Pinpoint the cell where the given text exists, returning its (x, y) midpoint coordinate. 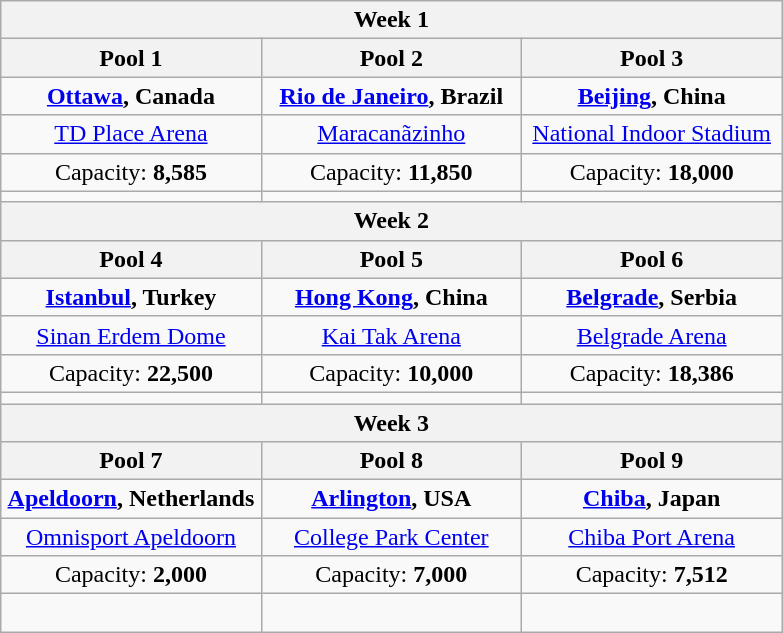
Istanbul, Turkey (131, 297)
Week 3 (392, 423)
Pool 6 (651, 259)
Week 2 (392, 221)
Capacity: 10,000 (391, 373)
Capacity: 2,000 (131, 575)
Kai Tak Arena (391, 335)
Pool 3 (651, 58)
National Indoor Stadium (651, 134)
Omnisport Apeldoorn (131, 537)
Ottawa, Canada (131, 96)
Capacity: 18,000 (651, 172)
Capacity: 7,512 (651, 575)
Capacity: 7,000 (391, 575)
Capacity: 22,500 (131, 373)
Beijing, China (651, 96)
Apeldoorn, Netherlands (131, 499)
Week 1 (392, 20)
Belgrade, Serbia (651, 297)
Belgrade Arena (651, 335)
TD Place Arena (131, 134)
Capacity: 11,850 (391, 172)
Pool 1 (131, 58)
Capacity: 18,386 (651, 373)
Maracanãzinho (391, 134)
Sinan Erdem Dome (131, 335)
Rio de Janeiro, Brazil (391, 96)
College Park Center (391, 537)
Chiba, Japan (651, 499)
Pool 5 (391, 259)
Chiba Port Arena (651, 537)
Hong Kong, China (391, 297)
Pool 7 (131, 461)
Pool 4 (131, 259)
Pool 8 (391, 461)
Pool 9 (651, 461)
Pool 2 (391, 58)
Capacity: 8,585 (131, 172)
Arlington, USA (391, 499)
